Extract the (X, Y) coordinate from the center of the cell holding the provided text.  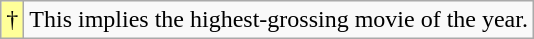
This implies the highest-grossing movie of the year. (279, 20)
† (12, 20)
